Capture the cell that displays the provided text and extract its (x, y) central coordinate. 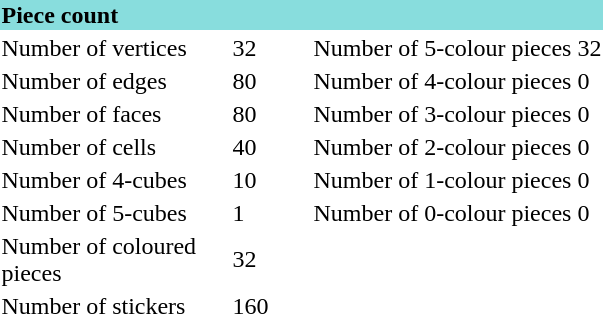
10 (270, 180)
Number of vertices (114, 48)
Number of faces (114, 114)
Number of 2-colour pieces (442, 147)
Number of 5-cubes (114, 213)
Number of 0-colour pieces (442, 213)
Number of 4-cubes (114, 180)
Piece count (302, 15)
1 (270, 213)
Number of edges (114, 81)
40 (270, 147)
Number of coloured pieces (114, 260)
Number of 3-colour pieces (442, 114)
Number of 5-colour pieces (442, 48)
Number of 1-colour pieces (442, 180)
Number of cells (114, 147)
Number of 4-colour pieces (442, 81)
